Return the (x, y) coordinate for the center point of the cell that contains the specified text.  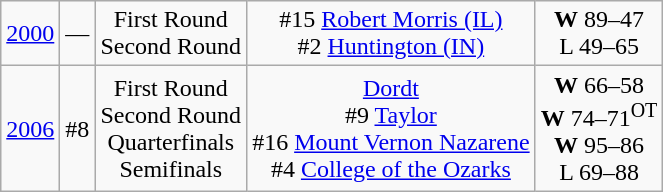
First RoundSecond RoundQuarterfinalsSemifinals (171, 129)
#8 (78, 129)
2006 (30, 129)
— (78, 34)
W 66–58W 74–71OTW 95–86L 69–88 (599, 129)
W 89–47L 49–65 (599, 34)
#15 Robert Morris (IL)#2 Huntington (IN) (392, 34)
Dordt#9 Taylor#16 Mount Vernon Nazarene#4 College of the Ozarks (392, 129)
First RoundSecond Round (171, 34)
2000 (30, 34)
